Determine the [x, y] coordinate at the center of the cell enclosing the given text.  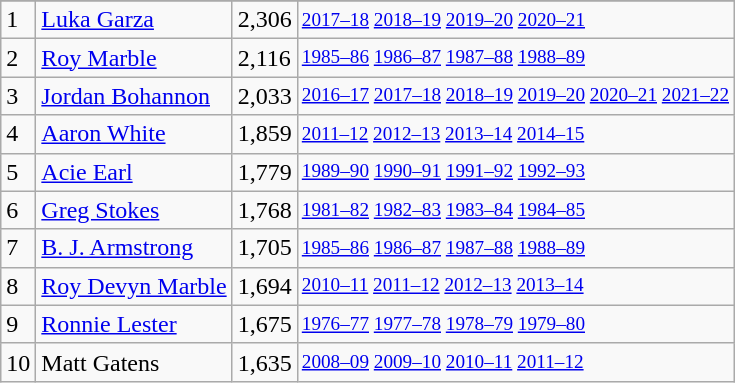
1976–77 1977–78 1978–79 1979–80 [515, 324]
1,694 [264, 286]
2008–09 2009–10 2010–11 2011–12 [515, 362]
1,859 [264, 134]
Greg Stokes [134, 210]
3 [18, 96]
8 [18, 286]
1 [18, 20]
1,675 [264, 324]
B. J. Armstrong [134, 248]
1989–90 1990–91 1991–92 1992–93 [515, 172]
4 [18, 134]
1,705 [264, 248]
5 [18, 172]
2,116 [264, 58]
7 [18, 248]
Aaron White [134, 134]
2,033 [264, 96]
9 [18, 324]
1981–82 1982–83 1983–84 1984–85 [515, 210]
Matt Gatens [134, 362]
2 [18, 58]
2016–17 2017–18 2018–19 2019–20 2020–21 2021–22 [515, 96]
Acie Earl [134, 172]
Roy Marble [134, 58]
2,306 [264, 20]
2011–12 2012–13 2013–14 2014–15 [515, 134]
1,635 [264, 362]
1,779 [264, 172]
1,768 [264, 210]
Ronnie Lester [134, 324]
6 [18, 210]
Roy Devyn Marble [134, 286]
Jordan Bohannon [134, 96]
2017–18 2018–19 2019–20 2020–21 [515, 20]
10 [18, 362]
2010–11 2011–12 2012–13 2013–14 [515, 286]
Luka Garza [134, 20]
